Determine the (x, y) coordinate at the center of the cell enclosing the given text.  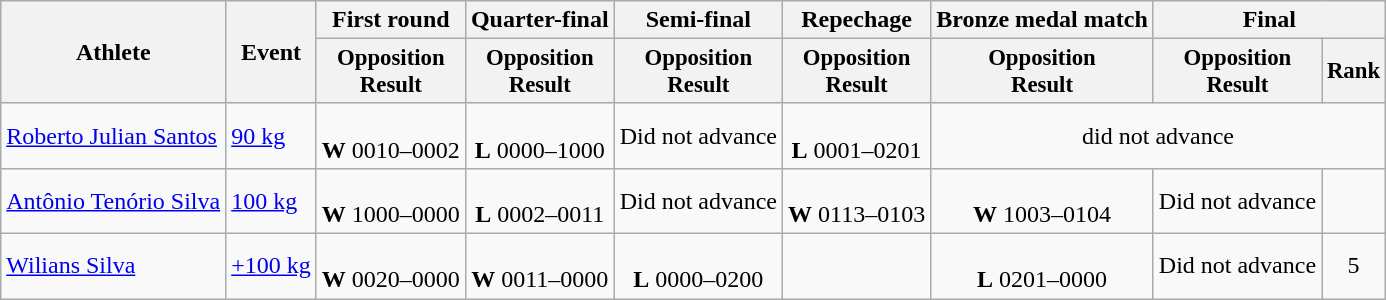
Semi-final (698, 20)
Quarter-final (540, 20)
L 0001–0201 (857, 136)
+100 kg (272, 266)
W 0020–0000 (390, 266)
Antônio Tenório Silva (114, 200)
Wilians Silva (114, 266)
First round (390, 20)
W 1000–0000 (390, 200)
L 0000–0200 (698, 266)
Final (1269, 20)
Event (272, 52)
Repechage (857, 20)
5 (1354, 266)
did not advance (1158, 136)
L 0002–0011 (540, 200)
Rank (1354, 72)
90 kg (272, 136)
Athlete (114, 52)
Bronze medal match (1042, 20)
W 0113–0103 (857, 200)
Roberto Julian Santos (114, 136)
L 0000–1000 (540, 136)
W 0010–0002 (390, 136)
100 kg (272, 200)
W 0011–0000 (540, 266)
W 1003–0104 (1042, 200)
L 0201–0000 (1042, 266)
